Find where the given text appears and provide that cell's center as (x, y) coordinate. 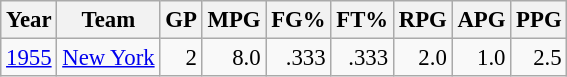
PPG (539, 20)
1.0 (482, 58)
MPG (234, 20)
8.0 (234, 58)
Year (29, 20)
APG (482, 20)
2.0 (422, 58)
FG% (298, 20)
Team (108, 20)
2 (181, 58)
2.5 (539, 58)
GP (181, 20)
RPG (422, 20)
FT% (362, 20)
1955 (29, 58)
New York (108, 58)
